Scan for the cell matching the given text and deliver its (x, y) coordinate at center. 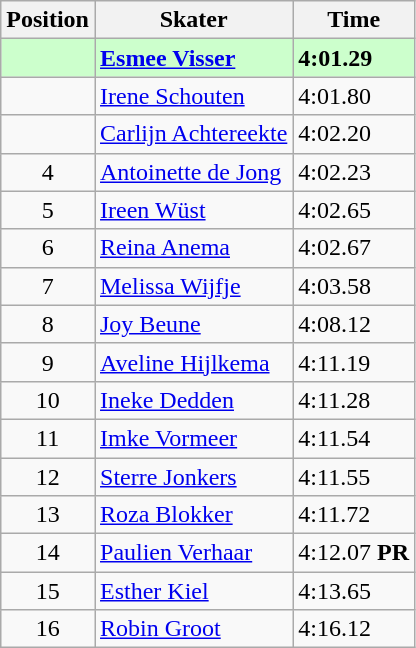
4:12.07 PR (354, 553)
15 (48, 591)
Melissa Wijfje (193, 286)
14 (48, 553)
Esther Kiel (193, 591)
Carlijn Achtereekte (193, 134)
Sterre Jonkers (193, 477)
4:02.20 (354, 134)
Time (354, 20)
Irene Schouten (193, 96)
4:03.58 (354, 286)
Skater (193, 20)
4:11.19 (354, 362)
10 (48, 400)
Esmee Visser (193, 58)
4:01.29 (354, 58)
4:02.23 (354, 172)
5 (48, 210)
7 (48, 286)
4:02.65 (354, 210)
Ineke Dedden (193, 400)
Robin Groot (193, 629)
4:16.12 (354, 629)
Reina Anema (193, 248)
Ireen Wüst (193, 210)
4:11.28 (354, 400)
Joy Beune (193, 324)
12 (48, 477)
11 (48, 438)
4 (48, 172)
4:11.54 (354, 438)
13 (48, 515)
4:11.55 (354, 477)
4:02.67 (354, 248)
9 (48, 362)
Imke Vormeer (193, 438)
16 (48, 629)
Aveline Hijlkema (193, 362)
Antoinette de Jong (193, 172)
4:08.12 (354, 324)
8 (48, 324)
Roza Blokker (193, 515)
Paulien Verhaar (193, 553)
6 (48, 248)
4:01.80 (354, 96)
4:11.72 (354, 515)
Position (48, 20)
4:13.65 (354, 591)
